Search for the cell housing the specified text and yield its [x, y] center coordinate. 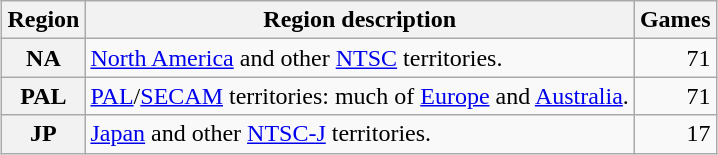
JP [44, 134]
17 [675, 134]
Games [675, 20]
Region [44, 20]
North America and other NTSC territories. [360, 58]
Region description [360, 20]
Japan and other NTSC-J territories. [360, 134]
PAL/SECAM territories: much of Europe and Australia. [360, 96]
PAL [44, 96]
NA [44, 58]
